Detect which cell encompasses the target text, then output its [X, Y] center coordinate. 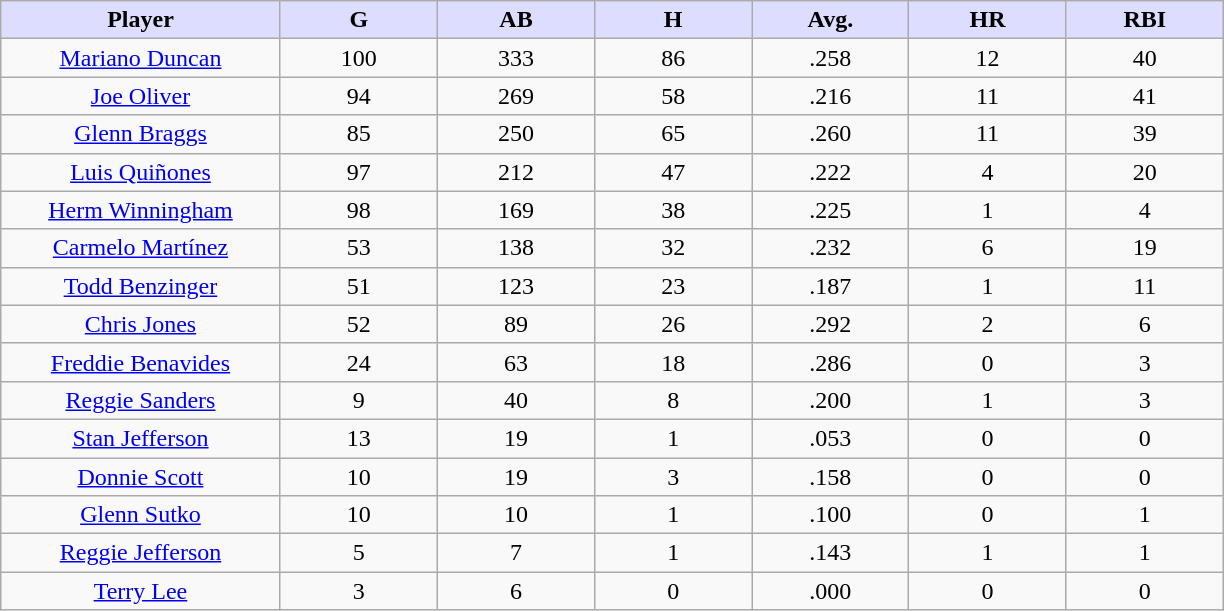
Glenn Braggs [140, 134]
18 [674, 362]
20 [1144, 172]
Donnie Scott [140, 477]
8 [674, 400]
9 [358, 400]
.286 [830, 362]
97 [358, 172]
.258 [830, 58]
Avg. [830, 20]
85 [358, 134]
26 [674, 324]
13 [358, 438]
Freddie Benavides [140, 362]
250 [516, 134]
100 [358, 58]
Luis Quiñones [140, 172]
Reggie Sanders [140, 400]
41 [1144, 96]
Chris Jones [140, 324]
58 [674, 96]
.000 [830, 591]
.260 [830, 134]
.053 [830, 438]
12 [988, 58]
RBI [1144, 20]
39 [1144, 134]
Mariano Duncan [140, 58]
Stan Jefferson [140, 438]
Player [140, 20]
Glenn Sutko [140, 515]
269 [516, 96]
.232 [830, 248]
.200 [830, 400]
98 [358, 210]
Herm Winningham [140, 210]
169 [516, 210]
Joe Oliver [140, 96]
24 [358, 362]
.292 [830, 324]
89 [516, 324]
123 [516, 286]
.222 [830, 172]
.158 [830, 477]
Carmelo Martínez [140, 248]
.187 [830, 286]
G [358, 20]
AB [516, 20]
212 [516, 172]
.225 [830, 210]
38 [674, 210]
94 [358, 96]
333 [516, 58]
HR [988, 20]
.100 [830, 515]
Todd Benzinger [140, 286]
52 [358, 324]
2 [988, 324]
H [674, 20]
5 [358, 553]
32 [674, 248]
.216 [830, 96]
23 [674, 286]
Terry Lee [140, 591]
.143 [830, 553]
63 [516, 362]
Reggie Jefferson [140, 553]
138 [516, 248]
51 [358, 286]
86 [674, 58]
7 [516, 553]
65 [674, 134]
47 [674, 172]
53 [358, 248]
